Find where the given text appears and provide that cell's center as [X, Y] coordinate. 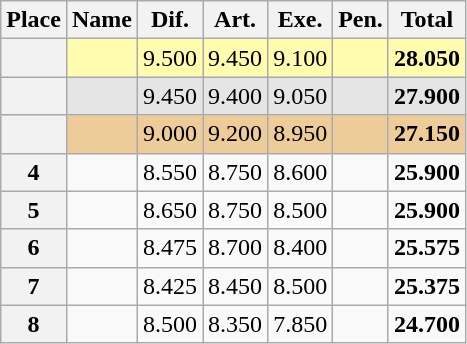
Place [34, 20]
6 [34, 248]
25.375 [426, 286]
7.850 [300, 324]
Exe. [300, 20]
8.700 [236, 248]
4 [34, 172]
Pen. [361, 20]
Dif. [170, 20]
27.150 [426, 134]
9.500 [170, 58]
Total [426, 20]
25.575 [426, 248]
8.650 [170, 210]
Name [102, 20]
27.900 [426, 96]
8.600 [300, 172]
24.700 [426, 324]
9.050 [300, 96]
8.450 [236, 286]
8.950 [300, 134]
5 [34, 210]
9.100 [300, 58]
9.400 [236, 96]
8.475 [170, 248]
28.050 [426, 58]
8.550 [170, 172]
8 [34, 324]
Art. [236, 20]
8.425 [170, 286]
9.200 [236, 134]
7 [34, 286]
8.350 [236, 324]
8.400 [300, 248]
9.000 [170, 134]
